Extract the (X, Y) coordinate from the center of the cell holding the provided text.  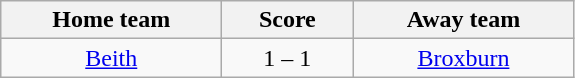
Broxburn (464, 58)
Beith (112, 58)
Score (288, 20)
1 – 1 (288, 58)
Away team (464, 20)
Home team (112, 20)
